Capture the cell that displays the provided text and extract its [x, y] central coordinate. 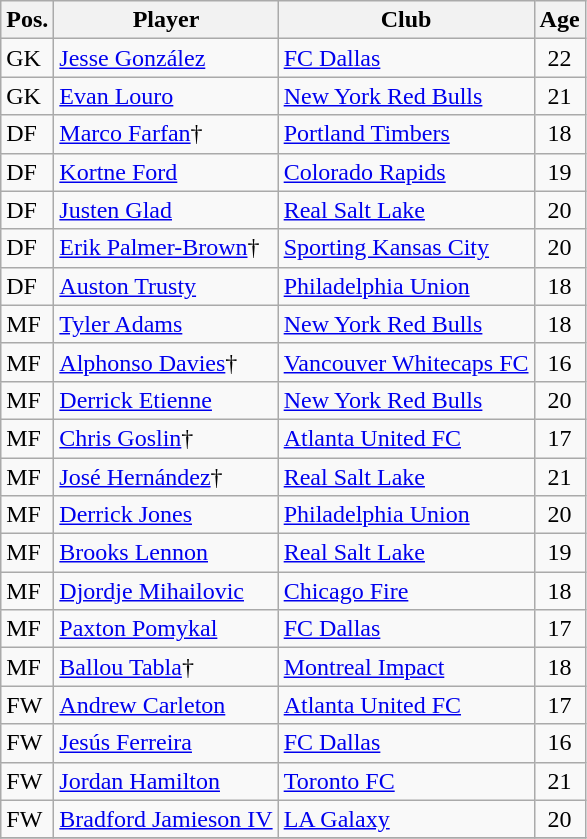
Toronto FC [406, 781]
Jordan Hamilton [166, 781]
Andrew Carleton [166, 705]
Marco Farfan† [166, 134]
22 [560, 58]
José Hernández† [166, 477]
Evan Louro [166, 96]
Alphonso Davies† [166, 362]
Vancouver Whitecaps FC [406, 362]
Justen Glad [166, 210]
Derrick Jones [166, 515]
Paxton Pomykal [166, 629]
Portland Timbers [406, 134]
Auston Trusty [166, 286]
Djordje Mihailovic [166, 591]
Player [166, 20]
Jesse González [166, 58]
Pos. [28, 20]
Sporting Kansas City [406, 248]
Age [560, 20]
Erik Palmer-Brown† [166, 248]
Kortne Ford [166, 172]
Brooks Lennon [166, 553]
Derrick Etienne [166, 400]
Tyler Adams [166, 324]
Chris Goslin† [166, 438]
Bradford Jamieson IV [166, 819]
Montreal Impact [406, 667]
Ballou Tabla† [166, 667]
Chicago Fire [406, 591]
Colorado Rapids [406, 172]
Club [406, 20]
Jesús Ferreira [166, 743]
LA Galaxy [406, 819]
